Scan for the cell matching the given text and deliver its [x, y] coordinate at center. 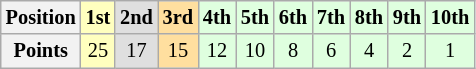
7th [331, 17]
3rd [178, 17]
5th [255, 17]
10th [450, 17]
17 [136, 51]
25 [98, 51]
Points [41, 51]
9th [407, 17]
12 [217, 51]
1 [450, 51]
4 [369, 51]
8th [369, 17]
6th [293, 17]
2 [407, 51]
1st [98, 17]
2nd [136, 17]
6 [331, 51]
Position [41, 17]
8 [293, 51]
15 [178, 51]
10 [255, 51]
4th [217, 17]
